Extract the [x, y] coordinate from the center of the cell holding the provided text.  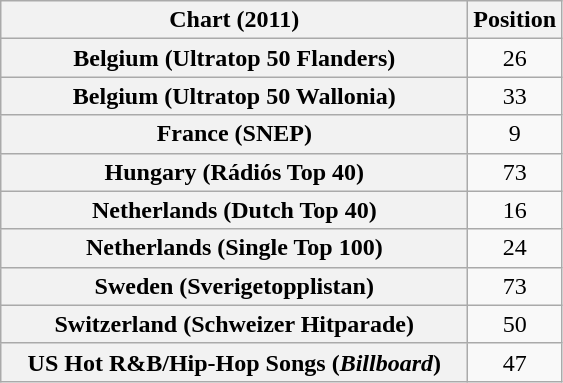
France (SNEP) [234, 134]
Netherlands (Dutch Top 40) [234, 210]
47 [515, 362]
16 [515, 210]
Position [515, 20]
Belgium (Ultratop 50 Flanders) [234, 58]
33 [515, 96]
Netherlands (Single Top 100) [234, 248]
Hungary (Rádiós Top 40) [234, 172]
US Hot R&B/Hip-Hop Songs (Billboard) [234, 362]
Switzerland (Schweizer Hitparade) [234, 324]
Sweden (Sverigetopplistan) [234, 286]
Belgium (Ultratop 50 Wallonia) [234, 96]
50 [515, 324]
9 [515, 134]
24 [515, 248]
26 [515, 58]
Chart (2011) [234, 20]
